Find where the given text appears and provide that cell's center as [x, y] coordinate. 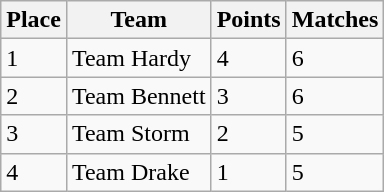
Team Bennett [138, 96]
Matches [335, 20]
Team Storm [138, 134]
Team Hardy [138, 58]
Place [34, 20]
Team Drake [138, 172]
Team [138, 20]
Points [248, 20]
